Return (X, Y) of the center of cell containing provided text 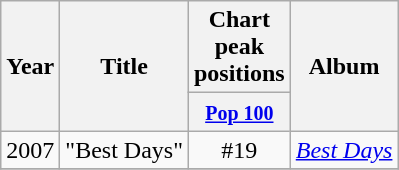
Title (124, 66)
Pop 100 (239, 112)
"Best Days" (124, 150)
Album (344, 66)
2007 (30, 150)
Chartpeak positions (239, 47)
#19 (239, 150)
Best Days (344, 150)
Year (30, 66)
